Output the [x, y] coordinate of the center of the cell containing the given text.  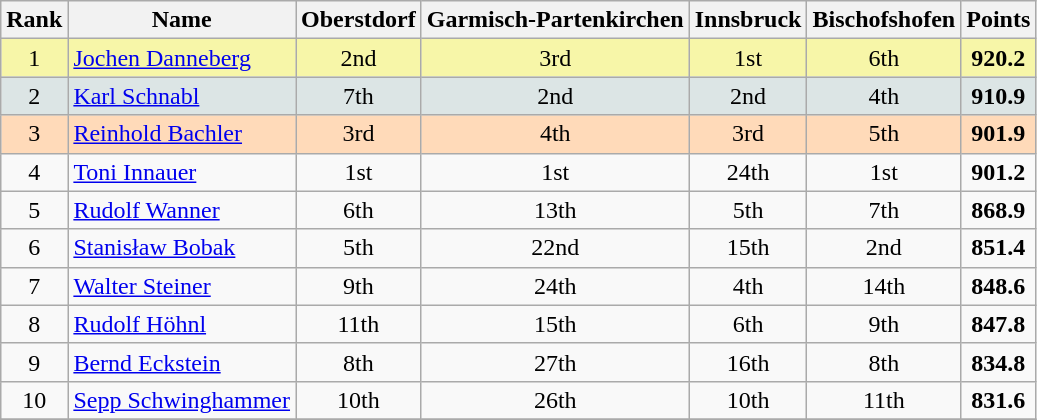
Sepp Schwinghammer [182, 400]
5 [34, 210]
27th [555, 362]
4 [34, 172]
834.8 [998, 362]
8 [34, 324]
Bernd Eckstein [182, 362]
868.9 [998, 210]
Walter Steiner [182, 286]
831.6 [998, 400]
901.9 [998, 134]
Name [182, 20]
Innsbruck [748, 20]
Rudolf Wanner [182, 210]
6 [34, 248]
22nd [555, 248]
3 [34, 134]
851.4 [998, 248]
910.9 [998, 96]
920.2 [998, 58]
Points [998, 20]
Karl Schnabl [182, 96]
7 [34, 286]
Rudolf Höhnl [182, 324]
Rank [34, 20]
14th [884, 286]
1 [34, 58]
9 [34, 362]
16th [748, 362]
847.8 [998, 324]
2 [34, 96]
901.2 [998, 172]
10 [34, 400]
Bischofshofen [884, 20]
Oberstdorf [359, 20]
848.6 [998, 286]
Toni Innauer [182, 172]
13th [555, 210]
Jochen Danneberg [182, 58]
Stanisław Bobak [182, 248]
26th [555, 400]
Garmisch-Partenkirchen [555, 20]
Reinhold Bachler [182, 134]
